Capture the cell that displays the provided text and extract its (x, y) central coordinate. 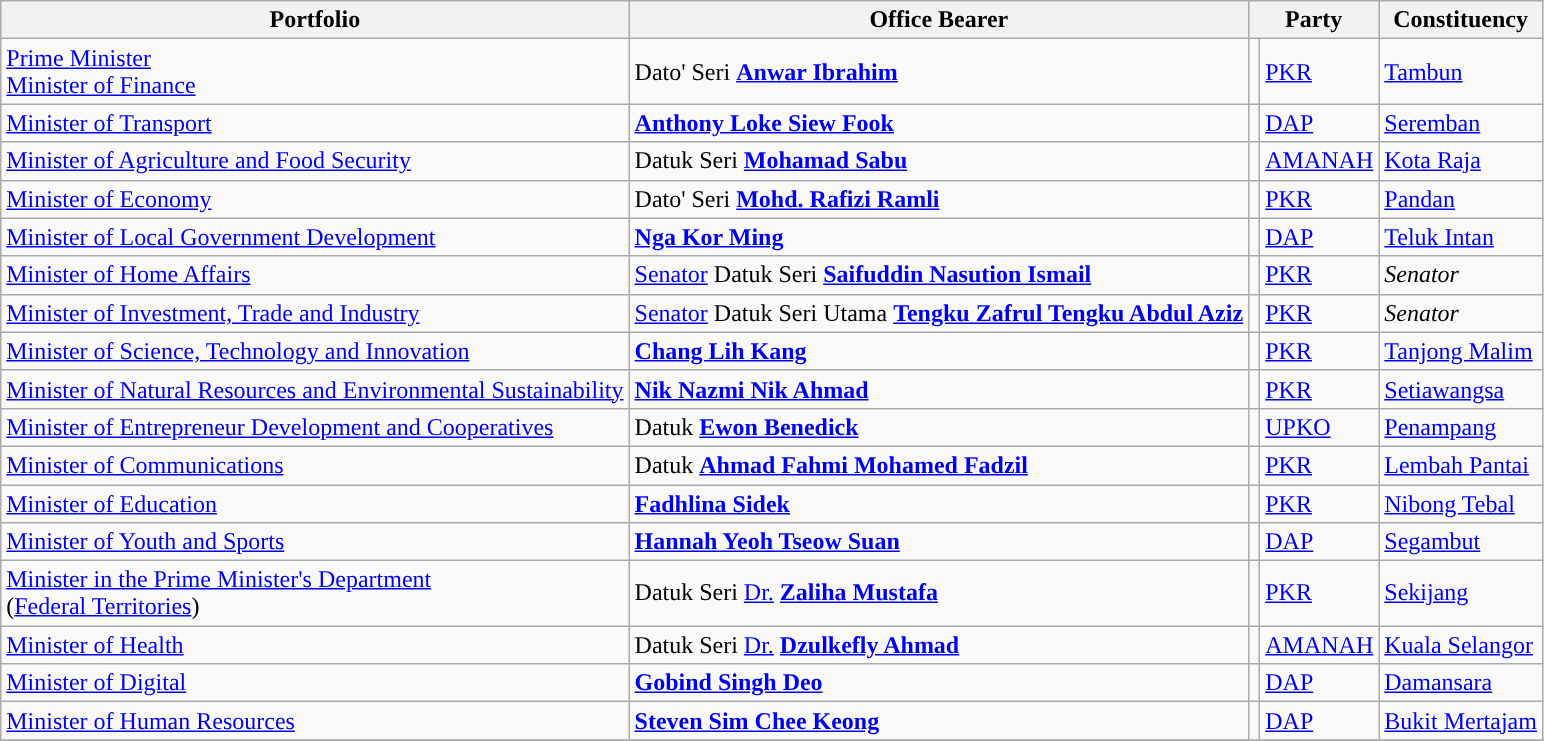
Sekijang (1461, 594)
Pandan (1461, 199)
Minister of Education (315, 503)
Minister of Science, Technology and Innovation (315, 351)
Datuk Seri Dr. Dzulkefly Ahmad (939, 645)
Damansara (1461, 683)
Tanjong Malim (1461, 351)
Kota Raja (1461, 161)
Minister of Local Government Development (315, 237)
Datuk Ewon Benedick (939, 427)
Teluk Intan (1461, 237)
Party (1314, 20)
Minister of Natural Resources and Environmental Sustainability (315, 389)
Seremban (1461, 123)
Nga Kor Ming (939, 237)
Penampang (1461, 427)
Minister in the Prime Minister's Department(Federal Territories) (315, 594)
Senator Datuk Seri Utama Tengku Zafrul Tengku Abdul Aziz (939, 313)
UPKO (1320, 427)
Office Bearer (939, 20)
Lembah Pantai (1461, 465)
Datuk Seri Mohamad Sabu (939, 161)
Bukit Mertajam (1461, 721)
Minister of Health (315, 645)
Prime Minister Minister of Finance (315, 72)
Gobind Singh Deo (939, 683)
Fadhlina Sidek (939, 503)
Dato' Seri Anwar Ibrahim (939, 72)
Minister of Human Resources (315, 721)
Minister of Entrepreneur Development and Cooperatives (315, 427)
Segambut (1461, 542)
Minister of Transport (315, 123)
Tambun (1461, 72)
Chang Lih Kang (939, 351)
Anthony Loke Siew Fook (939, 123)
Datuk Ahmad Fahmi Mohamed Fadzil (939, 465)
Minister of Economy (315, 199)
Minister of Youth and Sports (315, 542)
Portfolio (315, 20)
Constituency (1461, 20)
Senator Datuk Seri Saifuddin Nasution Ismail (939, 275)
Minister of Agriculture and Food Security (315, 161)
Kuala Selangor (1461, 645)
Hannah Yeoh Tseow Suan (939, 542)
Nik Nazmi Nik Ahmad (939, 389)
Datuk Seri Dr. Zaliha Mustafa (939, 594)
Dato' Seri Mohd. Rafizi Ramli (939, 199)
Minister of Digital (315, 683)
Steven Sim Chee Keong (939, 721)
Minister of Investment, Trade and Industry (315, 313)
Minister of Home Affairs (315, 275)
Setiawangsa (1461, 389)
Minister of Communications (315, 465)
Nibong Tebal (1461, 503)
